Determine the [X, Y] coordinate at the center of the cell enclosing the given text.  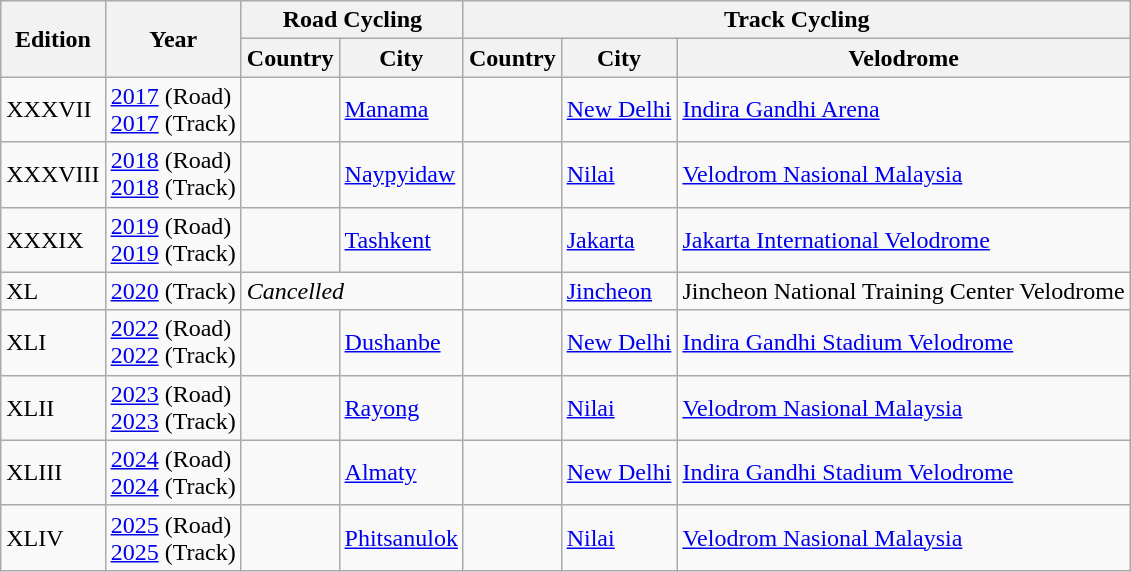
XLIV [53, 538]
XXXVII [53, 110]
XXXVIII [53, 174]
Indira Gandhi Arena [904, 110]
XLII [53, 408]
2018 (Road) 2018 (Track) [173, 174]
Naypyidaw [401, 174]
Road Cycling [352, 20]
Edition [53, 39]
2024 (Road)2024 (Track) [173, 472]
Jakarta [619, 240]
Cancelled [352, 291]
Phitsanulok [401, 538]
2017 (Road) 2017 (Track) [173, 110]
XLIII [53, 472]
Rayong [401, 408]
Dushanbe [401, 342]
Manama [401, 110]
XXXIX [53, 240]
2025 (Road)2025 (Track) [173, 538]
Year [173, 39]
XLI [53, 342]
Velodrome [904, 58]
2020 (Track) [173, 291]
Track Cycling [796, 20]
Tashkent [401, 240]
XL [53, 291]
Jakarta International Velodrome [904, 240]
2022 (Road) 2022 (Track) [173, 342]
Jincheon [619, 291]
2019 (Road)2019 (Track) [173, 240]
2023 (Road)2023 (Track) [173, 408]
Jincheon National Training Center Velodrome [904, 291]
Almaty [401, 472]
